Scan for the cell matching the given text and deliver its (x, y) coordinate at center. 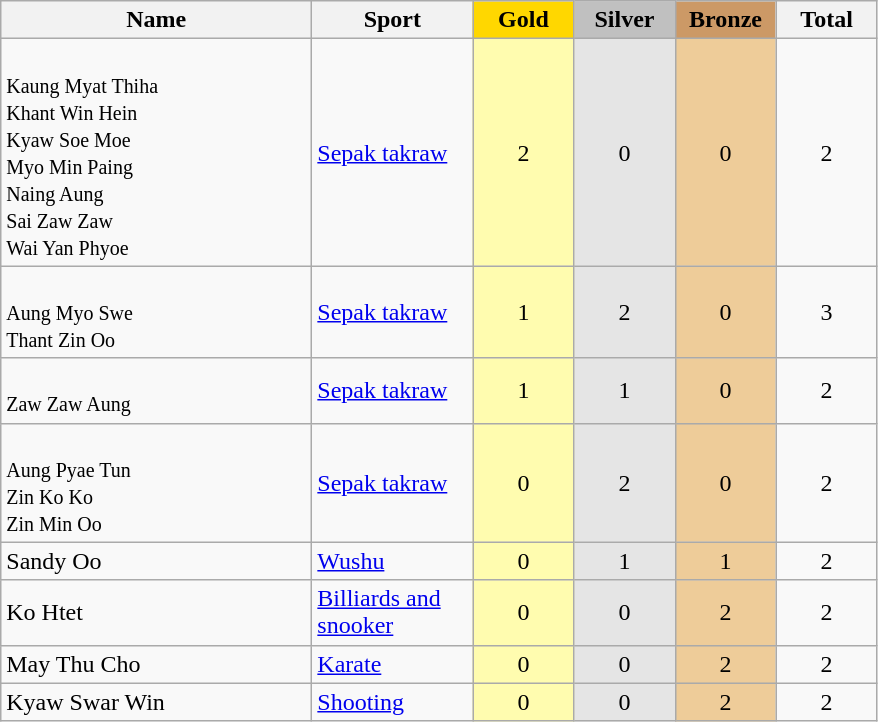
Silver (624, 20)
Total (826, 20)
Bronze (726, 20)
Aung Myo SweThant Zin Oo (156, 312)
Karate (392, 664)
Kaung Myat ThihaKhant Win HeinKyaw Soe MoeMyo Min PaingNaing AungSai Zaw ZawWai Yan Phyoe (156, 152)
May Thu Cho (156, 664)
Aung Pyae TunZin Ko KoZin Min Oo (156, 482)
Kyaw Swar Win (156, 702)
Ko Htet (156, 612)
Billiards and snooker (392, 612)
Shooting (392, 702)
Sport (392, 20)
Gold (524, 20)
Zaw Zaw Aung (156, 390)
Wushu (392, 561)
Sandy Oo (156, 561)
Name (156, 20)
3 (826, 312)
